Pinpoint the cell where the given text exists, returning its (X, Y) midpoint coordinate. 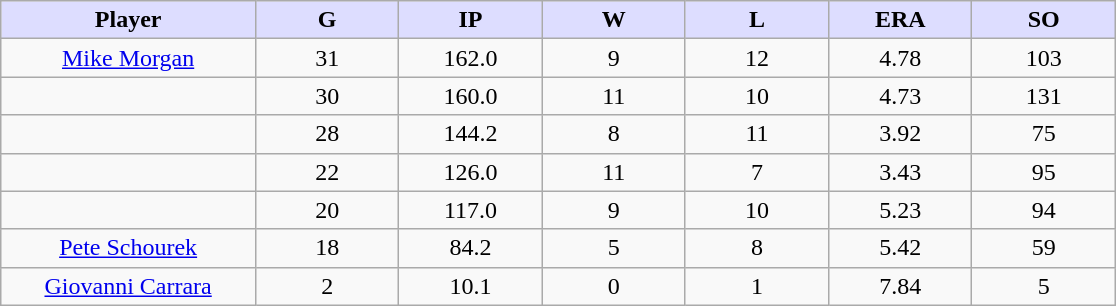
4.78 (900, 58)
144.2 (470, 134)
ERA (900, 20)
94 (1044, 210)
G (326, 20)
4.73 (900, 96)
Giovanni Carrara (128, 286)
95 (1044, 172)
10.1 (470, 286)
3.92 (900, 134)
22 (326, 172)
IP (470, 20)
Mike Morgan (128, 58)
75 (1044, 134)
160.0 (470, 96)
5.42 (900, 248)
31 (326, 58)
2 (326, 286)
1 (756, 286)
117.0 (470, 210)
SO (1044, 20)
28 (326, 134)
7.84 (900, 286)
30 (326, 96)
W (614, 20)
7 (756, 172)
84.2 (470, 248)
0 (614, 286)
3.43 (900, 172)
L (756, 20)
59 (1044, 248)
20 (326, 210)
131 (1044, 96)
18 (326, 248)
162.0 (470, 58)
5.23 (900, 210)
Player (128, 20)
Pete Schourek (128, 248)
12 (756, 58)
126.0 (470, 172)
103 (1044, 58)
